Locate the cell with the specified text and output its (X, Y) center coordinate. 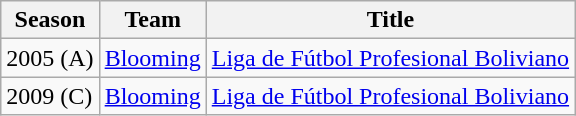
Title (390, 20)
2005 (A) (50, 58)
Team (152, 20)
Season (50, 20)
2009 (C) (50, 96)
